For the text-containing cell, return its midpoint in (X, Y) coordinate format. 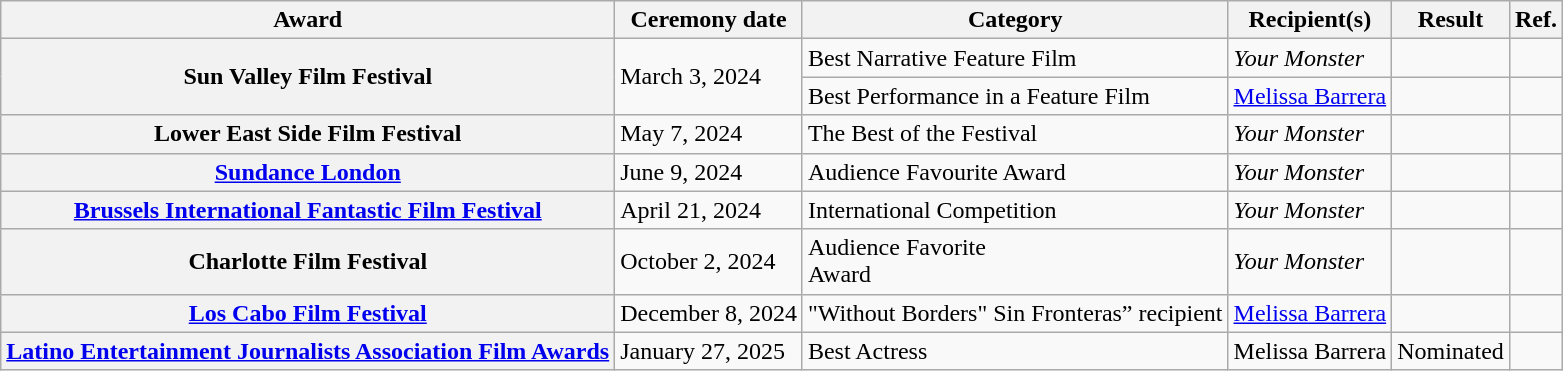
Ceremony date (709, 20)
Recipient(s) (1310, 20)
Los Cabo Film Festival (308, 313)
Audience Favourite Award (1015, 172)
Result (1451, 20)
Nominated (1451, 351)
"Without Borders" Sin Fronteras” recipient (1015, 313)
Best Actress (1015, 351)
December 8, 2024 (709, 313)
The Best of the Festival (1015, 134)
January 27, 2025 (709, 351)
Lower East Side Film Festival (308, 134)
Sundance London (308, 172)
Latino Entertainment Journalists Association Film Awards (308, 351)
June 9, 2024 (709, 172)
Award (308, 20)
Category (1015, 20)
Brussels International Fantastic Film Festival (308, 210)
Audience FavoriteAward (1015, 262)
Best Performance in a Feature Film (1015, 96)
Best Narrative Feature Film (1015, 58)
Sun Valley Film Festival (308, 77)
October 2, 2024 (709, 262)
May 7, 2024 (709, 134)
March 3, 2024 (709, 77)
International Competition (1015, 210)
Ref. (1536, 20)
April 21, 2024 (709, 210)
Charlotte Film Festival (308, 262)
